Return the (X, Y) coordinate for the center point of the cell that contains the specified text.  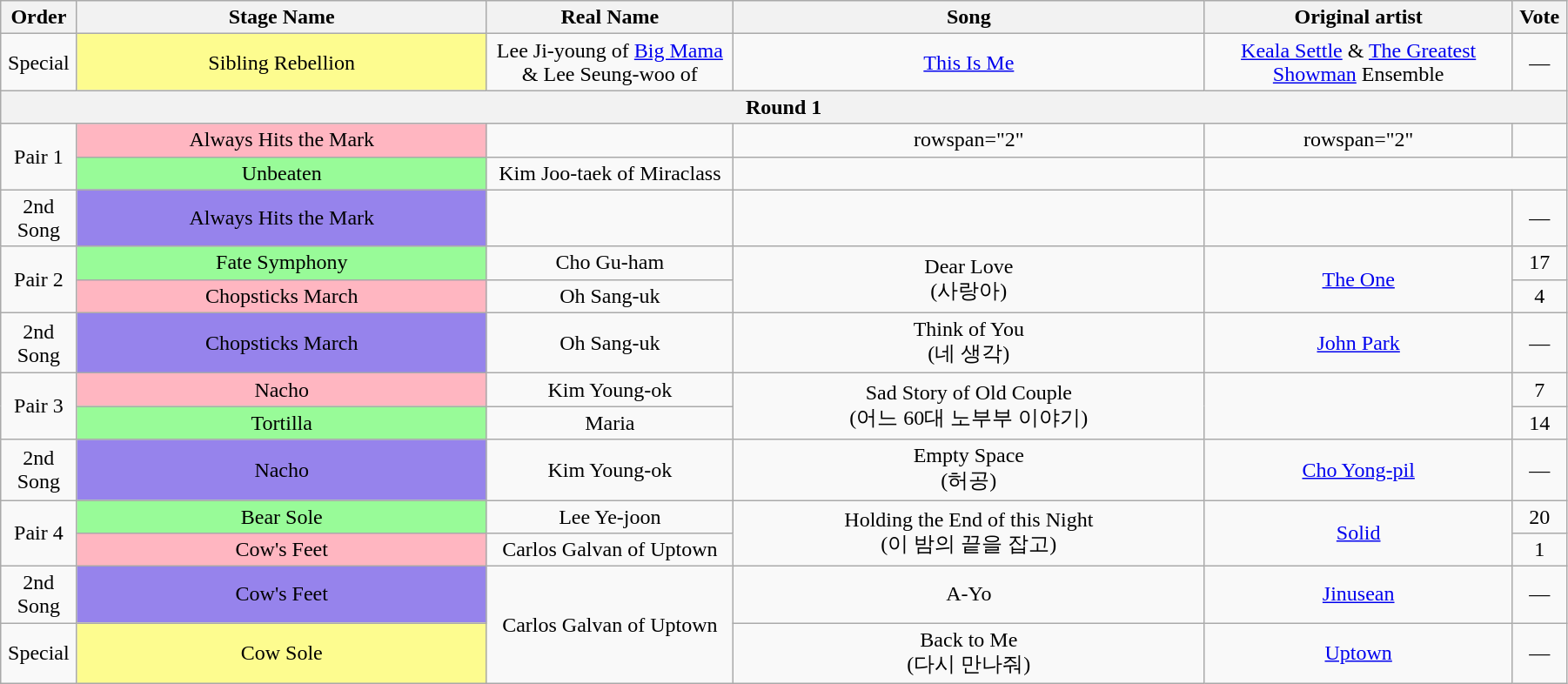
Empty Space(허공) (968, 470)
Tortilla (282, 423)
Pair 3 (38, 406)
Solid (1358, 533)
20 (1539, 516)
17 (1539, 263)
Sibling Rebellion (282, 63)
Song (968, 17)
Jinusean (1358, 595)
Think of You(네 생각) (968, 343)
Fate Symphony (282, 263)
Sad Story of Old Couple(어느 60대 노부부 이야기) (968, 406)
This Is Me (968, 63)
Cho Yong-pil (1358, 470)
Back to Me(다시 만나줘) (968, 654)
Kim Joo-taek of Miraclass (609, 173)
Maria (609, 423)
Real Name (609, 17)
7 (1539, 390)
The One (1358, 279)
Round 1 (784, 107)
Bear Sole (282, 516)
Lee Ji-young of Big Mama & Lee Seung-woo of (609, 63)
Lee Ye-joon (609, 516)
Order (38, 17)
Pair 4 (38, 533)
Vote (1539, 17)
14 (1539, 423)
Keala Settle & The Greatest Showman Ensemble (1358, 63)
Stage Name (282, 17)
Original artist (1358, 17)
John Park (1358, 343)
1 (1539, 550)
Pair 2 (38, 279)
Cho Gu-ham (609, 263)
Unbeaten (282, 173)
Dear Love(사랑아) (968, 279)
Cow Sole (282, 654)
Pair 1 (38, 157)
A-Yo (968, 595)
Holding the End of this Night(이 밤의 끝을 잡고) (968, 533)
Uptown (1358, 654)
4 (1539, 296)
